Identify which cell holds the provided text, then report its (x, y) central coordinate. 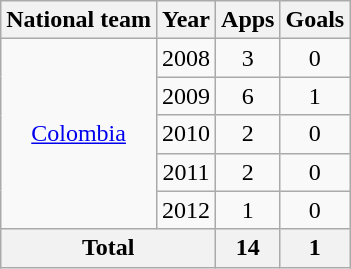
Apps (248, 20)
Total (108, 248)
Year (186, 20)
2009 (186, 96)
2011 (186, 172)
Goals (315, 20)
14 (248, 248)
3 (248, 58)
National team (79, 20)
6 (248, 96)
2012 (186, 210)
2008 (186, 58)
Colombia (79, 134)
2010 (186, 134)
